Pinpoint the cell where the given text exists, returning its [X, Y] midpoint coordinate. 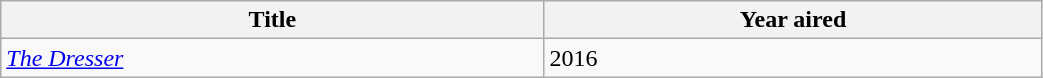
Year aired [793, 20]
The Dresser [272, 58]
Title [272, 20]
2016 [793, 58]
